Locate the cell with the specified text and output its [x, y] center coordinate. 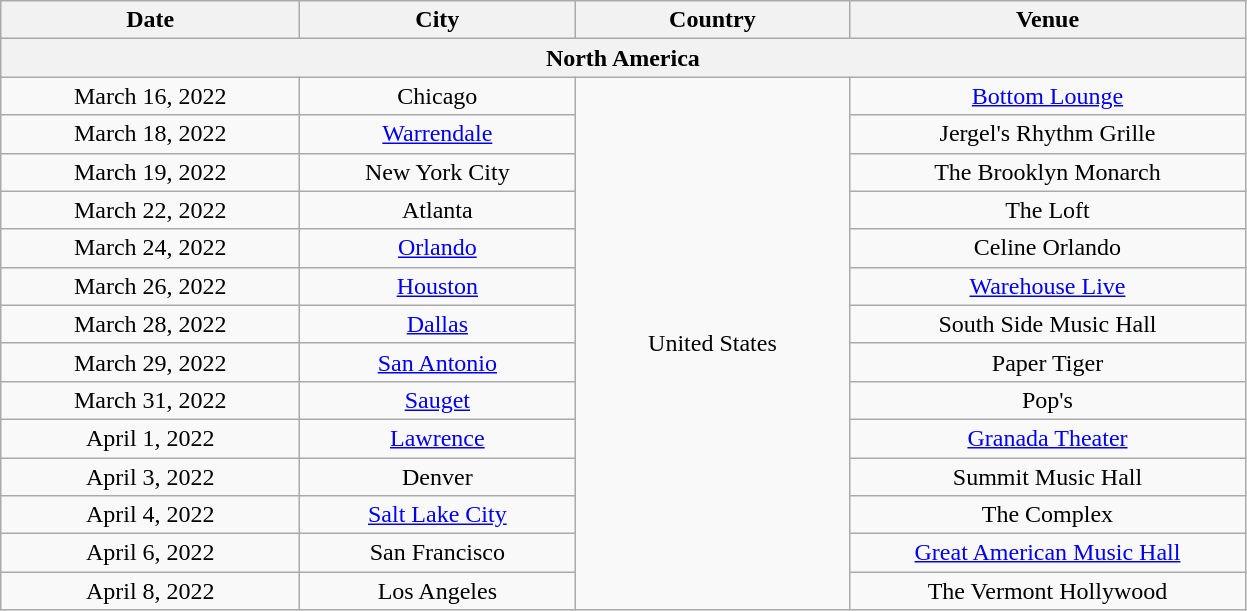
Great American Music Hall [1048, 553]
April 8, 2022 [150, 591]
Warrendale [438, 134]
Dallas [438, 324]
March 31, 2022 [150, 400]
Venue [1048, 20]
The Brooklyn Monarch [1048, 172]
Houston [438, 286]
March 16, 2022 [150, 96]
Bottom Lounge [1048, 96]
Date [150, 20]
The Complex [1048, 515]
April 1, 2022 [150, 438]
Summit Music Hall [1048, 477]
North America [623, 58]
Lawrence [438, 438]
Country [712, 20]
Jergel's Rhythm Grille [1048, 134]
South Side Music Hall [1048, 324]
Salt Lake City [438, 515]
March 29, 2022 [150, 362]
March 24, 2022 [150, 248]
Atlanta [438, 210]
March 19, 2022 [150, 172]
San Antonio [438, 362]
March 26, 2022 [150, 286]
The Vermont Hollywood [1048, 591]
United States [712, 344]
New York City [438, 172]
April 4, 2022 [150, 515]
Chicago [438, 96]
Denver [438, 477]
March 28, 2022 [150, 324]
Pop's [1048, 400]
Paper Tiger [1048, 362]
City [438, 20]
April 3, 2022 [150, 477]
Sauget [438, 400]
The Loft [1048, 210]
San Francisco [438, 553]
April 6, 2022 [150, 553]
Warehouse Live [1048, 286]
Los Angeles [438, 591]
March 18, 2022 [150, 134]
Orlando [438, 248]
Granada Theater [1048, 438]
Celine Orlando [1048, 248]
March 22, 2022 [150, 210]
